Extract the [x, y] coordinate from the center of the cell holding the provided text.  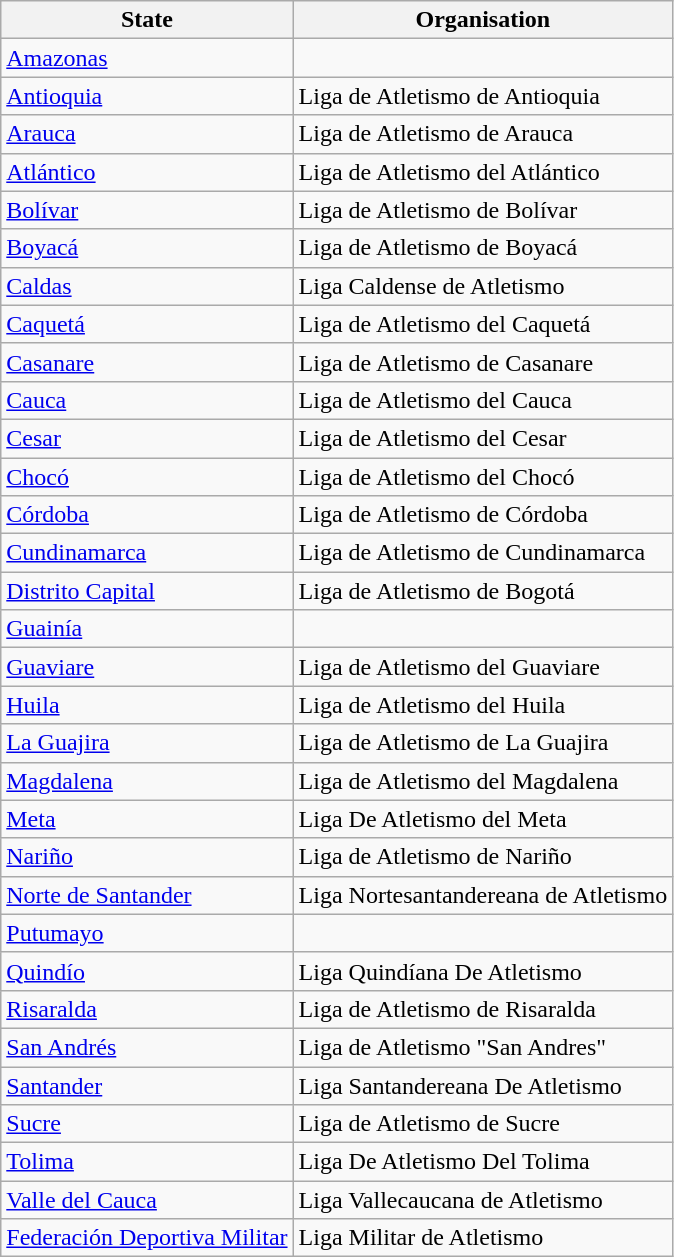
Federación Deportiva Militar [147, 1238]
Liga de Atletismo del Magdalena [483, 781]
State [147, 20]
Liga Santandereana De Atletismo [483, 1085]
Santander [147, 1085]
Liga de Atletismo "San Andres" [483, 1047]
Tolima [147, 1162]
Huila [147, 705]
Boyacá [147, 248]
Liga de Atletismo de Sucre [483, 1124]
Liga Caldense de Atletismo [483, 286]
Caldas [147, 286]
Liga De Atletismo Del Tolima [483, 1162]
Liga de Atletismo del Huila [483, 705]
San Andrés [147, 1047]
Liga de Atletismo del Caquetá [483, 324]
Meta [147, 819]
Sucre [147, 1124]
Magdalena [147, 781]
Liga de Atletismo de Córdoba [483, 515]
Liga de Atletismo del Guaviare [483, 667]
Liga de Atletismo de Bogotá [483, 591]
Liga de Atletismo de Antioquia [483, 96]
Liga de Atletismo de Boyacá [483, 248]
Cundinamarca [147, 553]
Liga de Atletismo de Risaralda [483, 1009]
Guaviare [147, 667]
Norte de Santander [147, 895]
Liga de Atletismo de Arauca [483, 134]
La Guajira [147, 743]
Atlántico [147, 172]
Nariño [147, 857]
Cesar [147, 438]
Antioquia [147, 96]
Liga de Atletismo de Casanare [483, 362]
Liga de Atletismo de La Guajira [483, 743]
Amazonas [147, 58]
Caquetá [147, 324]
Casanare [147, 362]
Organisation [483, 20]
Liga de Atletismo del Atlántico [483, 172]
Liga Vallecaucana de Atletismo [483, 1200]
Liga de Atletismo de Cundinamarca [483, 553]
Córdoba [147, 515]
Liga De Atletismo del Meta [483, 819]
Liga Nortesantandereana de Atletismo [483, 895]
Liga de Atletismo de Bolívar [483, 210]
Chocó [147, 477]
Quindío [147, 971]
Liga de Atletismo del Chocó [483, 477]
Distrito Capital [147, 591]
Cauca [147, 400]
Putumayo [147, 933]
Liga de Atletismo del Cesar [483, 438]
Liga de Atletismo de Nariño [483, 857]
Liga de Atletismo del Cauca [483, 400]
Arauca [147, 134]
Guainía [147, 629]
Liga Quindíana De Atletismo [483, 971]
Bolívar [147, 210]
Liga Militar de Atletismo [483, 1238]
Risaralda [147, 1009]
Valle del Cauca [147, 1200]
